Pinpoint the cell where the given text exists, returning its (x, y) midpoint coordinate. 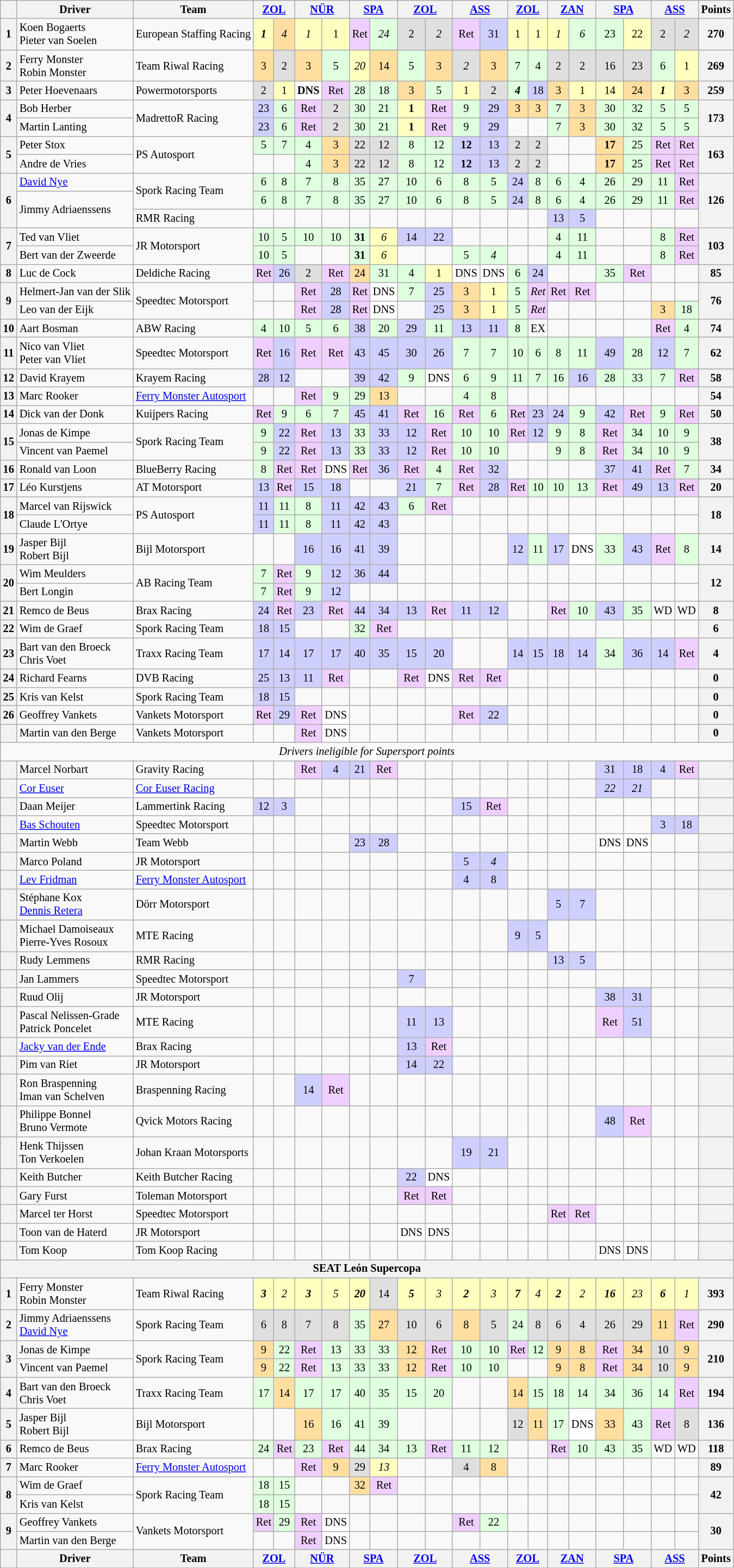
Rudy Lemmens (75, 960)
194 (716, 1393)
Koen Bogaerts Pieter van Soelen (75, 34)
Keith Butcher Racing (194, 1177)
Marcel van Rijswick (75, 506)
Jan Lammers (75, 979)
Ruud Olij (75, 997)
Toon van de Haterd (75, 1232)
Peter Stox (75, 145)
Ron Braspenning Iman van Schelven (75, 1090)
Krayem Racing (194, 378)
58 (716, 378)
Pascal Nelissen-Grade Patrick Poncelet (75, 1022)
Martin Lanting (75, 127)
Bob Herber (75, 109)
Luc de Cock (75, 273)
Deldiche Racing (194, 273)
85 (716, 273)
Tom Koop Racing (194, 1251)
Drivers ineligible for Supersport points (367, 752)
EX (538, 328)
126 (716, 200)
290 (716, 1325)
Jacky van der Ende (75, 1047)
48 (609, 1121)
Peter Hoevenaars (75, 90)
Philippe Bonnel Bruno Vermote (75, 1121)
Cor Euser (75, 788)
BlueBerry Racing (194, 469)
136 (716, 1424)
270 (716, 34)
Toleman Motorsport (194, 1196)
Michael Damoiseaux Pierre-Yves Rosoux (75, 936)
Gary Furst (75, 1196)
Qvick Motors Racing (194, 1121)
Bas Schouten (75, 824)
Kuijpers Racing (194, 414)
Stéphane Kox Dennis Retera (75, 904)
173 (716, 117)
Daan Meijer (75, 807)
210 (716, 1359)
51 (637, 1022)
MadrettoR Racing (194, 117)
Bert van der Zweerde (75, 255)
50 (716, 414)
Marcel Norbart (75, 770)
Braspenning Racing (194, 1090)
Cor Euser Racing (194, 788)
Powermotorsports (194, 90)
Lammertink Racing (194, 807)
Pim van Riet (75, 1065)
Jimmy Adriaenssens David Nye (75, 1325)
Henk Thijssen Ton Verkoelen (75, 1152)
Claude L'Ortye (75, 524)
Keith Butcher (75, 1177)
Johan Kraan Motorsports (194, 1152)
Richard Fearns (75, 678)
AB Racing Team (194, 583)
SEAT León Supercopa (367, 1269)
269 (716, 66)
Ronald van Loon (75, 469)
74 (716, 328)
Gravity Racing (194, 770)
89 (716, 1467)
76 (716, 301)
37 (609, 469)
Ted van Vliet (75, 237)
393 (716, 1294)
62 (716, 353)
Jimmy Adriaenssens (75, 209)
Marcel ter Horst (75, 1214)
Team Webb (194, 843)
ABW Racing (194, 328)
Andre de Vries (75, 164)
Dörr Motorsport (194, 904)
David Krayem (75, 378)
Leo van der Eijk (75, 310)
Nico van Vliet Peter van Vliet (75, 353)
Aart Bosman (75, 328)
AT Motorsport (194, 488)
Bert Longin (75, 592)
54 (716, 396)
118 (716, 1449)
Lev Fridman (75, 879)
Marco Poland (75, 861)
Tom Koop (75, 1251)
Helmert-Jan van der Slik (75, 292)
103 (716, 246)
DVB Racing (194, 678)
Léo Kurstjens (75, 488)
Dick van der Donk (75, 414)
David Nye (75, 182)
European Staffing Racing (194, 34)
Wim Meulders (75, 574)
259 (716, 90)
163 (716, 154)
Martin Webb (75, 843)
